Extract the [x, y] coordinate from the center of the cell holding the provided text.  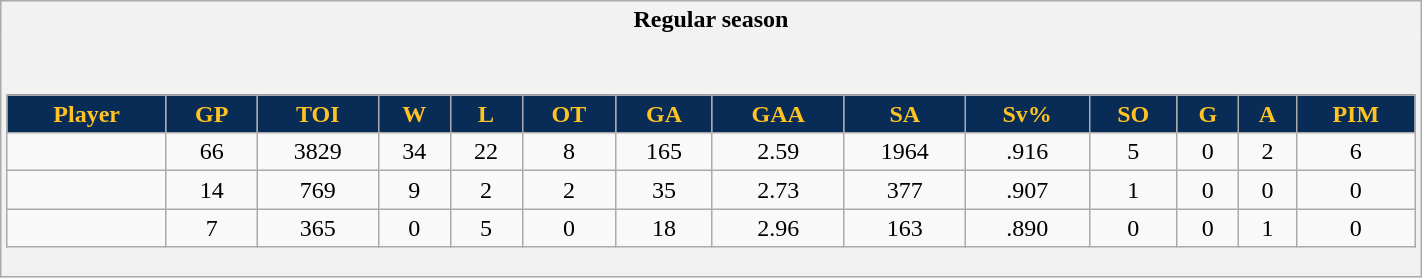
34 [414, 152]
6 [1356, 152]
Sv% [1027, 114]
163 [904, 228]
G [1208, 114]
GP [212, 114]
9 [414, 190]
2.96 [778, 228]
PIM [1356, 114]
L [486, 114]
.916 [1027, 152]
22 [486, 152]
2.59 [778, 152]
TOI [318, 114]
365 [318, 228]
W [414, 114]
8 [569, 152]
35 [664, 190]
14 [212, 190]
769 [318, 190]
.890 [1027, 228]
GAA [778, 114]
OT [569, 114]
18 [664, 228]
SO [1133, 114]
377 [904, 190]
A [1267, 114]
2.73 [778, 190]
3829 [318, 152]
1964 [904, 152]
Player [86, 114]
66 [212, 152]
SA [904, 114]
165 [664, 152]
.907 [1027, 190]
Regular season [711, 20]
GA [664, 114]
7 [212, 228]
